Find where the given text appears and provide that cell's center as [x, y] coordinate. 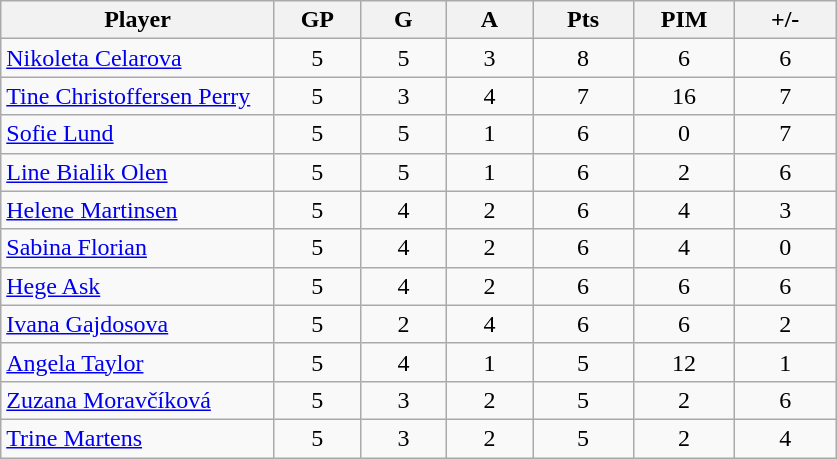
Helene Martinsen [138, 210]
G [403, 20]
Player [138, 20]
Ivana Gajdosova [138, 324]
+/- [786, 20]
12 [684, 362]
16 [684, 96]
Hege Ask [138, 286]
Angela Taylor [138, 362]
Tine Christoffersen Perry [138, 96]
8 [582, 58]
Pts [582, 20]
Trine Martens [138, 438]
Sabina Florian [138, 248]
PIM [684, 20]
Zuzana Moravčíková [138, 400]
A [489, 20]
Line Bialik Olen [138, 172]
GP [317, 20]
Sofie Lund [138, 134]
Nikoleta Celarova [138, 58]
